Find where the given text appears and provide that cell's center as (X, Y) coordinate. 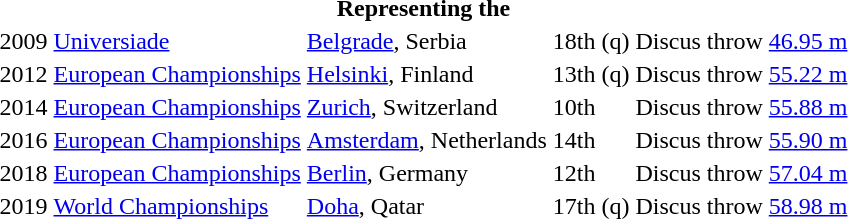
18th (q) (591, 41)
10th (591, 107)
13th (q) (591, 74)
Amsterdam, Netherlands (426, 140)
14th (591, 140)
Helsinki, Finland (426, 74)
Belgrade, Serbia (426, 41)
Berlin, Germany (426, 173)
12th (591, 173)
Zurich, Switzerland (426, 107)
Universiade (177, 41)
